Search for the cell housing the specified text and yield its (X, Y) center coordinate. 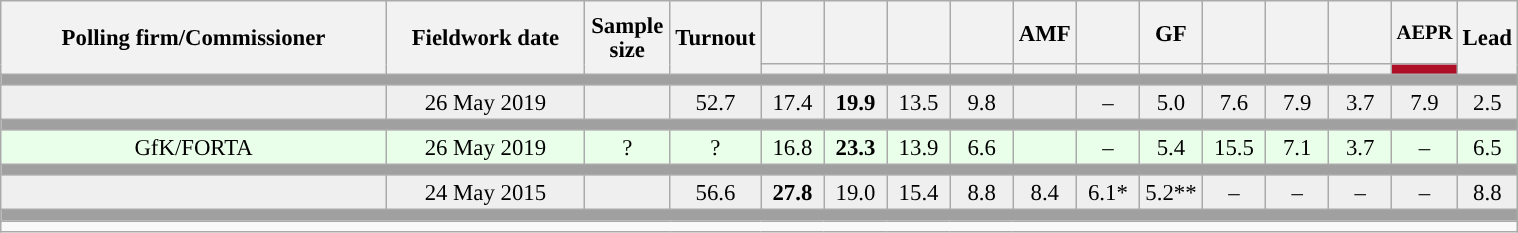
5.4 (1170, 148)
23.3 (856, 148)
GfK/FORTA (194, 148)
56.6 (716, 194)
Sample size (627, 38)
9.8 (982, 102)
GF (1170, 32)
5.2** (1170, 194)
Fieldwork date (485, 38)
Lead (1487, 38)
8.4 (1044, 194)
2.5 (1487, 102)
52.7 (716, 102)
6.5 (1487, 148)
7.1 (1298, 148)
17.4 (792, 102)
27.8 (792, 194)
13.9 (918, 148)
6.1* (1108, 194)
Turnout (716, 38)
5.0 (1170, 102)
13.5 (918, 102)
15.5 (1234, 148)
19.9 (856, 102)
7.6 (1234, 102)
Polling firm/Commissioner (194, 38)
AMF (1044, 32)
16.8 (792, 148)
6.6 (982, 148)
AEPR (1425, 32)
24 May 2015 (485, 194)
19.0 (856, 194)
15.4 (918, 194)
